Scan for the cell matching the given text and deliver its [X, Y] coordinate at center. 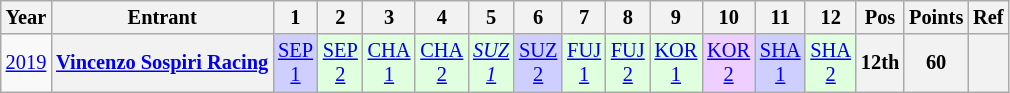
Ref [988, 17]
11 [780, 17]
5 [491, 17]
Pos [880, 17]
Year [26, 17]
12th [880, 63]
SHA2 [830, 63]
Points [936, 17]
2019 [26, 63]
FUJ1 [584, 63]
6 [538, 17]
KOR2 [728, 63]
FUJ2 [628, 63]
SEP2 [340, 63]
Vincenzo Sospiri Racing [162, 63]
SHA1 [780, 63]
Entrant [162, 17]
SUZ1 [491, 63]
KOR1 [676, 63]
SUZ2 [538, 63]
SEP1 [296, 63]
4 [442, 17]
CHA2 [442, 63]
8 [628, 17]
12 [830, 17]
7 [584, 17]
CHA1 [390, 63]
10 [728, 17]
2 [340, 17]
3 [390, 17]
9 [676, 17]
1 [296, 17]
60 [936, 63]
